Determine the [x, y] coordinate at the center of the cell enclosing the given text.  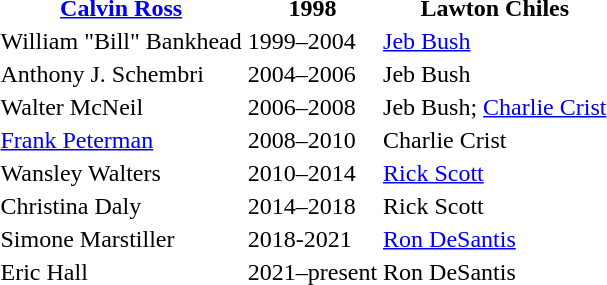
2006–2008 [312, 107]
2008–2010 [312, 140]
2004–2006 [312, 74]
2018-2021 [312, 239]
1999–2004 [312, 41]
2014–2018 [312, 206]
2010–2014 [312, 173]
